Provide the [X, Y] coordinate of the cell's center where the given text is located.  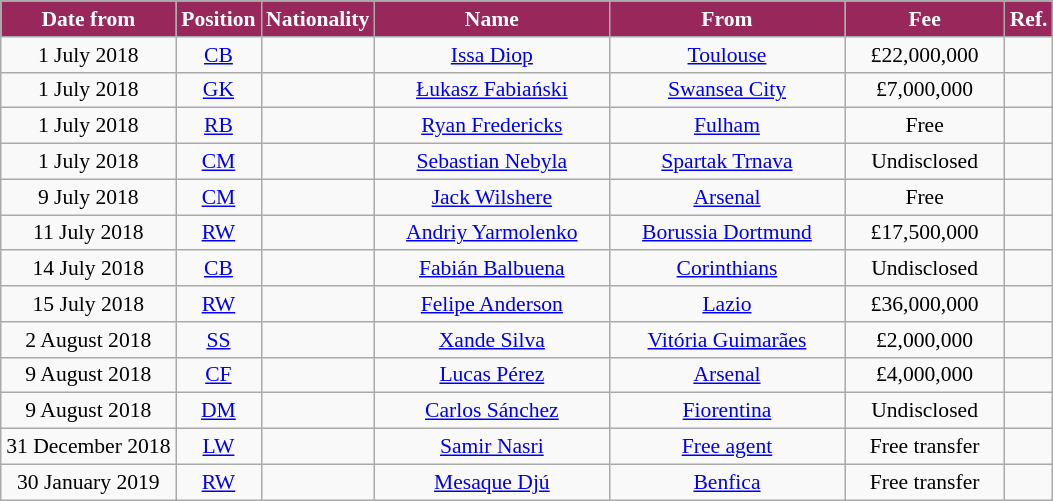
£4,000,000 [925, 375]
Ryan Fredericks [492, 126]
Ref. [1029, 19]
Swansea City [726, 90]
Benfica [726, 482]
Mesaque Djú [492, 482]
Xande Silva [492, 340]
Felipe Anderson [492, 304]
Date from [88, 19]
From [726, 19]
14 July 2018 [88, 269]
SS [218, 340]
DM [218, 411]
£22,000,000 [925, 55]
Lazio [726, 304]
Toulouse [726, 55]
Nationality [318, 19]
Fulham [726, 126]
£2,000,000 [925, 340]
Samir Nasri [492, 447]
Spartak Trnava [726, 162]
RB [218, 126]
Lucas Pérez [492, 375]
Carlos Sánchez [492, 411]
Vitória Guimarães [726, 340]
£36,000,000 [925, 304]
£7,000,000 [925, 90]
2 August 2018 [88, 340]
LW [218, 447]
CF [218, 375]
Borussia Dortmund [726, 233]
11 July 2018 [88, 233]
£17,500,000 [925, 233]
31 December 2018 [88, 447]
Position [218, 19]
Issa Diop [492, 55]
15 July 2018 [88, 304]
Name [492, 19]
Free agent [726, 447]
Łukasz Fabiański [492, 90]
GK [218, 90]
Andriy Yarmolenko [492, 233]
Fee [925, 19]
Fiorentina [726, 411]
Fabián Balbuena [492, 269]
9 July 2018 [88, 197]
Sebastian Nebyla [492, 162]
30 January 2019 [88, 482]
Jack Wilshere [492, 197]
Corinthians [726, 269]
